Provide the [x, y] coordinate of the cell's center where the given text is located.  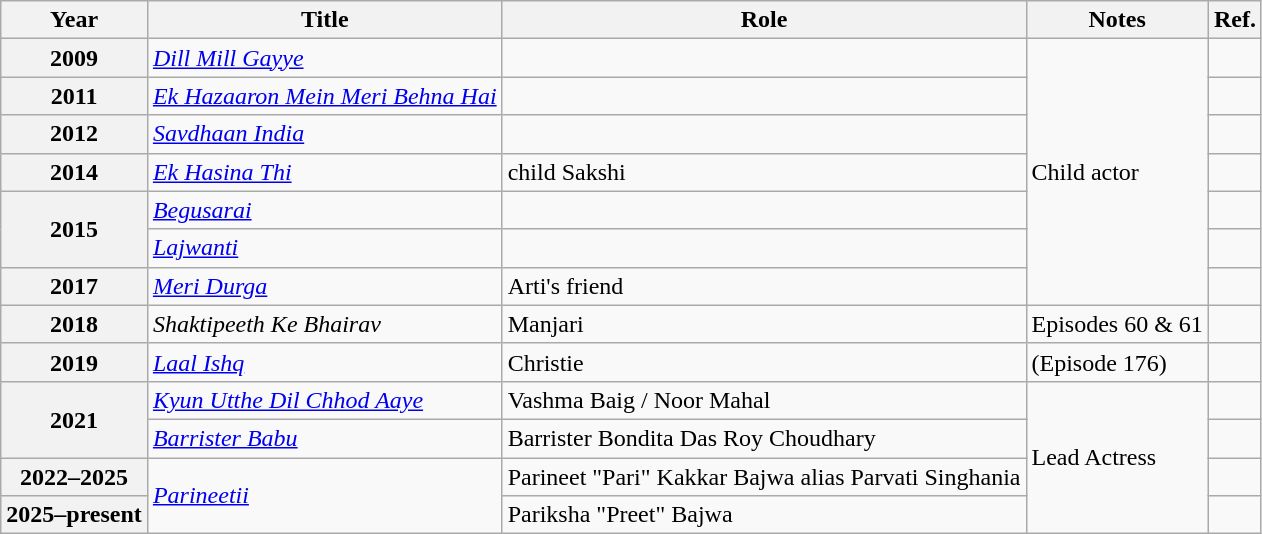
Dill Mill Gayye [324, 58]
2017 [74, 286]
Role [764, 20]
Begusarai [324, 210]
Pariksha "Preet" Bajwa [764, 515]
Vashma Baig / Noor Mahal [764, 400]
Ek Hasina Thi [324, 172]
(Episode 176) [1117, 362]
Parineet "Pari" Kakkar Bajwa alias Parvati Singhania [764, 477]
2011 [74, 96]
Notes [1117, 20]
Parineetii [324, 496]
Laal Ishq [324, 362]
Christie [764, 362]
Episodes 60 & 61 [1117, 324]
Ref. [1234, 20]
2022–2025 [74, 477]
child Sakshi [764, 172]
Savdhaan India [324, 134]
2018 [74, 324]
Barrister Babu [324, 438]
Child actor [1117, 172]
2014 [74, 172]
2009 [74, 58]
Year [74, 20]
2015 [74, 229]
Manjari [764, 324]
2021 [74, 419]
Title [324, 20]
Lajwanti [324, 248]
Lead Actress [1117, 457]
Arti's friend [764, 286]
Kyun Utthe Dil Chhod Aaye [324, 400]
2019 [74, 362]
Meri Durga [324, 286]
Shaktipeeth Ke Bhairav [324, 324]
Barrister Bondita Das Roy Choudhary [764, 438]
Ek Hazaaron Mein Meri Behna Hai [324, 96]
2012 [74, 134]
2025–present [74, 515]
